For the text-containing cell, return its midpoint in (X, Y) coordinate format. 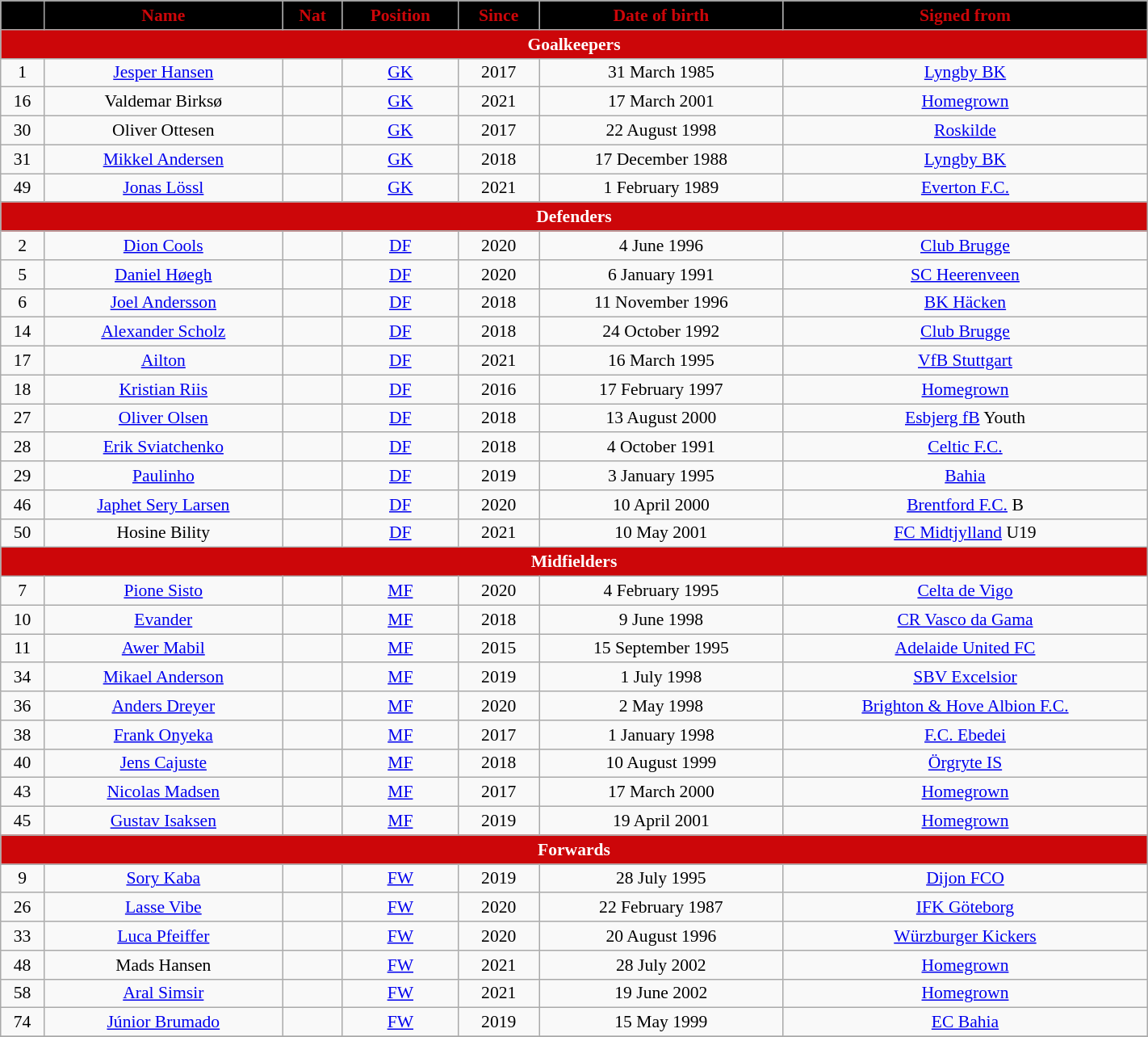
2015 (499, 649)
Nat (312, 15)
Dion Cools (163, 246)
CR Vasco da Gama (966, 619)
4 February 1995 (661, 591)
Mikael Anderson (163, 678)
28 July 1995 (661, 879)
Name (163, 15)
49 (23, 188)
Gustav Isaksen (163, 821)
Oliver Olsen (163, 418)
Mads Hansen (163, 965)
Since (499, 15)
4 June 1996 (661, 246)
Adelaide United FC (966, 649)
Roskilde (966, 131)
19 June 2002 (661, 993)
Forwards (574, 850)
58 (23, 993)
Date of birth (661, 15)
Joel Andersson (163, 303)
Everton F.C. (966, 188)
FC Midtjylland U19 (966, 533)
Daniel Høegh (163, 275)
Valdemar Birksø (163, 102)
7 (23, 591)
6 January 1991 (661, 275)
10 (23, 619)
Brighton & Hove Albion F.C. (966, 706)
43 (23, 792)
48 (23, 965)
Erik Sviatchenko (163, 447)
Pione Sisto (163, 591)
19 April 2001 (661, 821)
9 (23, 879)
2 (23, 246)
SBV Excelsior (966, 678)
Frank Onyeka (163, 735)
1 July 1998 (661, 678)
13 August 2000 (661, 418)
Brentford F.C. B (966, 505)
Evander (163, 619)
Signed from (966, 15)
Position (400, 15)
27 (23, 418)
17 March 2001 (661, 102)
11 (23, 649)
17 (23, 361)
Midfielders (574, 562)
2 May 1998 (661, 706)
9 June 1998 (661, 619)
Celta de Vigo (966, 591)
Jonas Lössl (163, 188)
38 (23, 735)
Örgryte IS (966, 763)
Júnior Brumado (163, 1022)
1 January 1998 (661, 735)
45 (23, 821)
16 (23, 102)
Nicolas Madsen (163, 792)
36 (23, 706)
Bahia (966, 476)
17 February 1997 (661, 389)
46 (23, 505)
Dijon FCO (966, 879)
14 (23, 332)
Oliver Ottesen (163, 131)
10 August 1999 (661, 763)
10 April 2000 (661, 505)
SC Heerenveen (966, 275)
22 February 1987 (661, 908)
5 (23, 275)
17 December 1988 (661, 159)
EC Bahia (966, 1022)
Hosine Bility (163, 533)
3 January 1995 (661, 476)
50 (23, 533)
31 (23, 159)
28 July 2002 (661, 965)
Esbjerg fB Youth (966, 418)
20 August 1996 (661, 936)
Alexander Scholz (163, 332)
24 October 1992 (661, 332)
74 (23, 1022)
Celtic F.C. (966, 447)
22 August 1998 (661, 131)
15 September 1995 (661, 649)
Ailton (163, 361)
Awer Mabil (163, 649)
10 May 2001 (661, 533)
29 (23, 476)
Anders Dreyer (163, 706)
Luca Pfeiffer (163, 936)
18 (23, 389)
Lasse Vibe (163, 908)
33 (23, 936)
16 March 1995 (661, 361)
Mikkel Andersen (163, 159)
Jens Cajuste (163, 763)
Sory Kaba (163, 879)
34 (23, 678)
Kristian Riis (163, 389)
40 (23, 763)
F.C. Ebedei (966, 735)
15 May 1999 (661, 1022)
Paulinho (163, 476)
Defenders (574, 217)
Aral Simsir (163, 993)
28 (23, 447)
2016 (499, 389)
VfB Stuttgart (966, 361)
Jesper Hansen (163, 73)
1 February 1989 (661, 188)
1 (23, 73)
6 (23, 303)
IFK Göteborg (966, 908)
17 March 2000 (661, 792)
Japhet Sery Larsen (163, 505)
4 October 1991 (661, 447)
30 (23, 131)
26 (23, 908)
Würzburger Kickers (966, 936)
Goalkeepers (574, 44)
11 November 1996 (661, 303)
BK Häcken (966, 303)
31 March 1985 (661, 73)
